Pinpoint the cell where the given text exists, returning its (X, Y) midpoint coordinate. 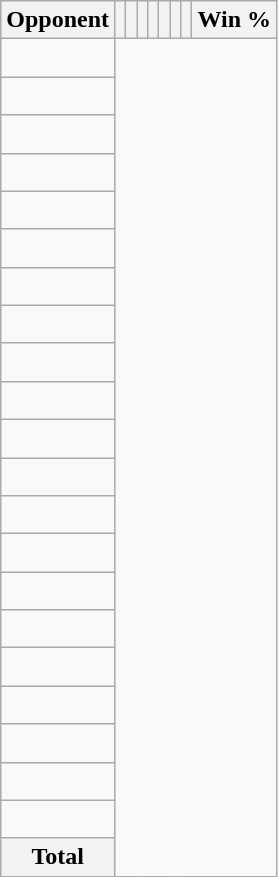
Total (58, 857)
Opponent (58, 20)
Win % (234, 20)
